Return (X, Y) of the center of cell containing provided text 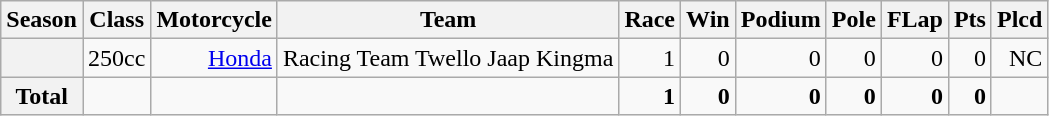
Pole (854, 20)
Racing Team Twello Jaap Kingma (448, 58)
NC (1019, 58)
Plcd (1019, 20)
Total (42, 96)
Motorcycle (214, 20)
Podium (780, 20)
Win (708, 20)
Pts (970, 20)
FLap (914, 20)
Honda (214, 58)
250cc (116, 58)
Class (116, 20)
Race (650, 20)
Season (42, 20)
Team (448, 20)
